Detect which cell encompasses the target text, then output its (x, y) center coordinate. 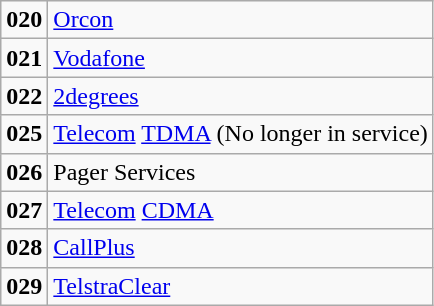
Vodafone (241, 58)
2degrees (241, 96)
Telecom CDMA (241, 210)
Pager Services (241, 172)
TelstraClear (241, 286)
CallPlus (241, 248)
027 (24, 210)
029 (24, 286)
022 (24, 96)
021 (24, 58)
028 (24, 248)
020 (24, 20)
Telecom TDMA (No longer in service) (241, 134)
Orcon (241, 20)
025 (24, 134)
026 (24, 172)
